Provide the [x, y] coordinate of the cell's center where the given text is located.  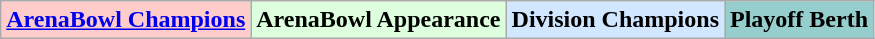
ArenaBowl Champions [126, 20]
Playoff Berth [798, 20]
Division Champions [615, 20]
ArenaBowl Appearance [378, 20]
